Output the [x, y] coordinate of the center of the cell containing the given text.  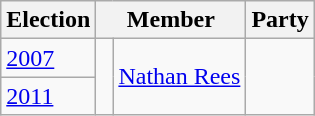
Party [280, 20]
Member [171, 20]
Nathan Rees [180, 77]
2007 [48, 58]
2011 [48, 96]
Election [48, 20]
